Return (x, y) of the center of cell containing provided text 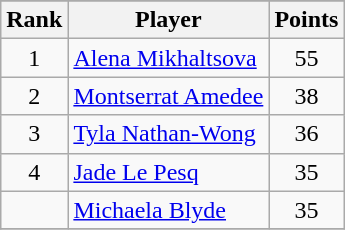
Michaela Blyde (168, 210)
Tyla Nathan-Wong (168, 134)
36 (306, 134)
38 (306, 96)
Player (168, 20)
Jade Le Pesq (168, 172)
Rank (34, 20)
1 (34, 58)
55 (306, 58)
4 (34, 172)
2 (34, 96)
Alena Mikhaltsova (168, 58)
Points (306, 20)
3 (34, 134)
Montserrat Amedee (168, 96)
